Identify which cell holds the provided text, then report its [x, y] central coordinate. 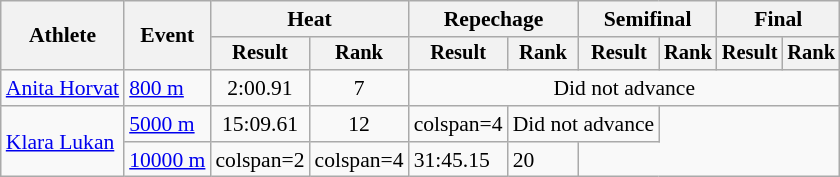
15:09.61 [260, 124]
12 [360, 124]
800 m [167, 88]
Heat [309, 19]
7 [360, 88]
Final [778, 19]
colspan=4 [458, 124]
Athlete [62, 36]
Event [167, 36]
5000 m [167, 124]
Semifinal [648, 19]
Klara Lukan [62, 142]
Anita Horvat [62, 88]
2:00.91 [260, 88]
Repechage [494, 19]
